Capture the cell that displays the provided text and extract its [X, Y] central coordinate. 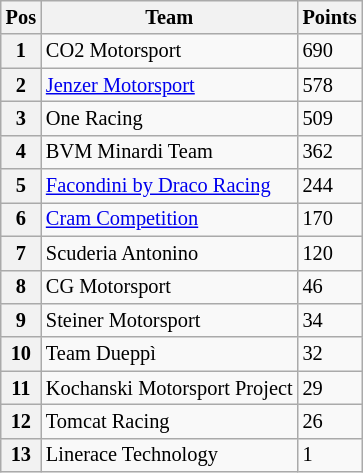
362 [330, 152]
5 [21, 186]
4 [21, 152]
26 [330, 421]
6 [21, 219]
2 [21, 85]
13 [21, 455]
Linerace Technology [170, 455]
BVM Minardi Team [170, 152]
120 [330, 253]
170 [330, 219]
Tomcat Racing [170, 421]
29 [330, 388]
Pos [21, 17]
CO2 Motorsport [170, 51]
9 [21, 320]
509 [330, 118]
32 [330, 354]
Team [170, 17]
12 [21, 421]
Jenzer Motorsport [170, 85]
34 [330, 320]
Team Dueppì [170, 354]
244 [330, 186]
Kochanski Motorsport Project [170, 388]
Cram Competition [170, 219]
11 [21, 388]
Steiner Motorsport [170, 320]
8 [21, 287]
578 [330, 85]
7 [21, 253]
46 [330, 287]
Points [330, 17]
3 [21, 118]
Facondini by Draco Racing [170, 186]
One Racing [170, 118]
690 [330, 51]
CG Motorsport [170, 287]
10 [21, 354]
Scuderia Antonino [170, 253]
